Provide the [X, Y] coordinate of the cell's center where the given text is located.  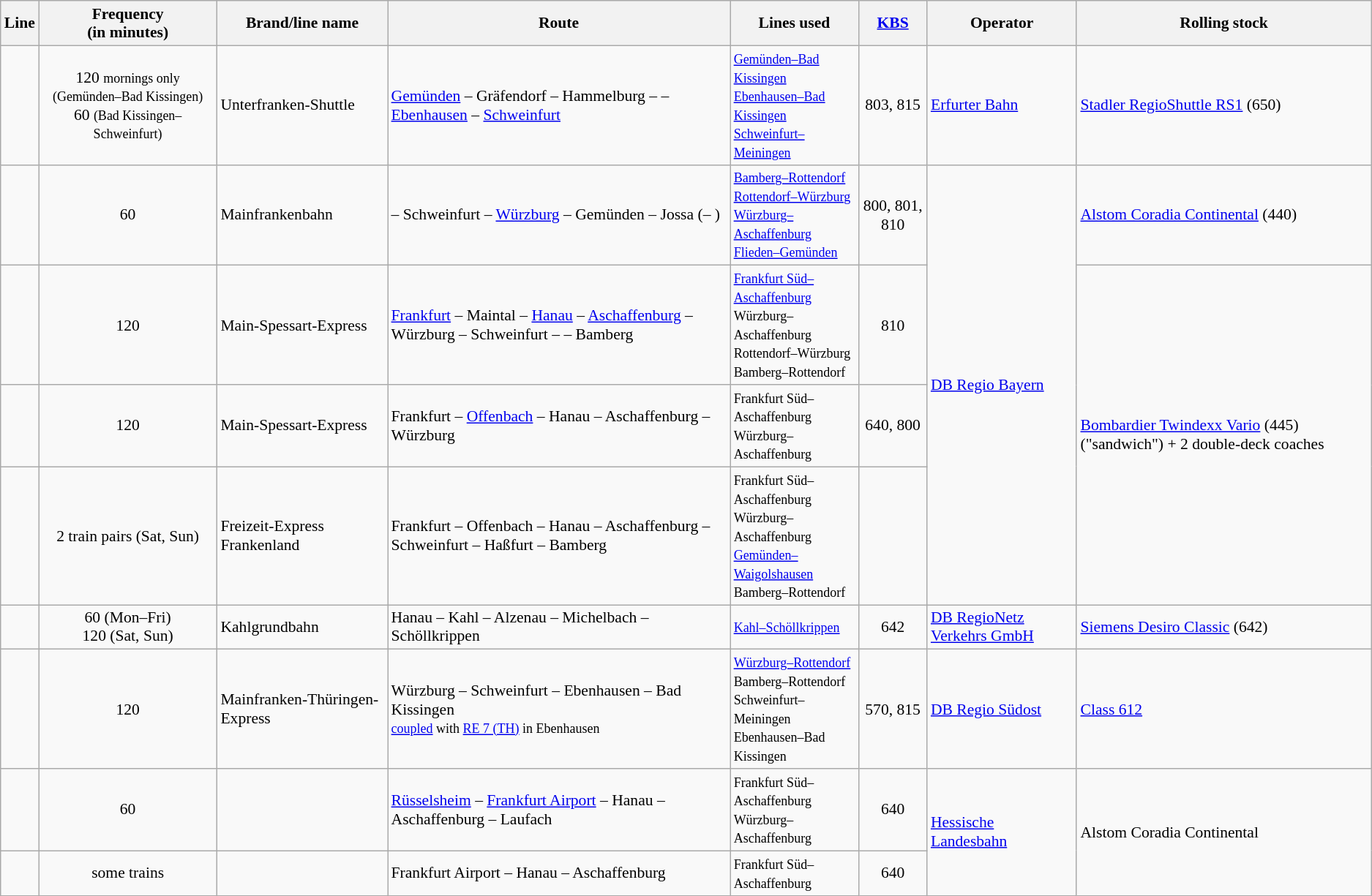
Rüsselsheim – Frankfurt Airport – Hanau – Aschaffenburg – Laufach [559, 810]
Frankfurt Süd–AschaffenburgWürzburg–AschaffenburgGemünden–WaigolshausenBamberg–Rottendorf [795, 535]
Frequency(in minutes) [127, 23]
Frankfurt – Offenbach – Hanau – Aschaffenburg – Schweinfurt – Haßfurt – Bamberg [559, 535]
Stadler RegioShuttle RS1 (650) [1223, 105]
Route [559, 23]
DB Regio Bayern [1002, 385]
Line [20, 23]
Bombardier Twindexx Vario (445) ("sandwich") + 2 double-deck coaches [1223, 435]
Kahl–Schöllkrippen [795, 628]
60 (Mon–Fri)120 (Sat, Sun) [127, 628]
Unterfranken-Shuttle [301, 105]
– Schweinfurt – Würzburg – Gemünden – Jossa (– ) [559, 215]
Gemünden–Bad KissingenEbenhausen–Bad KissingenSchweinfurt–Meiningen [795, 105]
Hessische Landesbahn [1002, 832]
642 [893, 628]
Class 612 [1223, 709]
some trains [127, 873]
Alstom Coradia Continental [1223, 832]
810 [893, 325]
Frankfurt Süd–Aschaffenburg [795, 873]
Frankfurt – Maintal – Hanau – Aschaffenburg – Würzburg – Schweinfurt – – Bamberg [559, 325]
Mainfranken-Thüringen-Express [301, 709]
120 mornings only (Gemünden–Bad Kissingen)60 (Bad Kissingen–Schweinfurt) [127, 105]
Siemens Desiro Classic (642) [1223, 628]
570, 815 [893, 709]
Würzburg–RottendorfBamberg–RottendorfSchweinfurt–MeiningenEbenhausen–Bad Kissingen [795, 709]
Alstom Coradia Continental (440) [1223, 215]
Bamberg–RottendorfRottendorf–WürzburgWürzburg–AschaffenburgFlieden–Gemünden [795, 215]
640, 800 [893, 426]
Frankfurt – Offenbach – Hanau – Aschaffenburg – Würzburg [559, 426]
Frankfurt Süd–AschaffenburgWürzburg–AschaffenburgRottendorf–WürzburgBamberg–Rottendorf [795, 325]
Mainfrankenbahn [301, 215]
Hanau – Kahl – Alzenau – Michelbach – Schöllkrippen [559, 628]
2 train pairs (Sat, Sun) [127, 535]
Würzburg – Schweinfurt – Ebenhausen – Bad Kissingencoupled with RE 7 (TH) in Ebenhausen [559, 709]
Brand/line name [301, 23]
Kahlgrundbahn [301, 628]
Gemünden – Gräfendorf – Hammelburg – – Ebenhausen – Schweinfurt [559, 105]
Erfurter Bahn [1002, 105]
Rolling stock [1223, 23]
Lines used [795, 23]
DB RegioNetz Verkehrs GmbH [1002, 628]
DB Regio Südost [1002, 709]
Operator [1002, 23]
KBS [893, 23]
Freizeit-Express Frankenland [301, 535]
803, 815 [893, 105]
Frankfurt Airport – Hanau – Aschaffenburg [559, 873]
800, 801, 810 [893, 215]
